Scan for the cell matching the given text and deliver its [X, Y] coordinate at center. 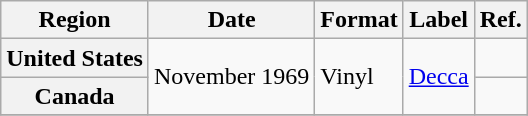
United States [75, 58]
Region [75, 20]
Vinyl [359, 77]
Decca [438, 77]
Label [438, 20]
Canada [75, 96]
Date [231, 20]
November 1969 [231, 77]
Format [359, 20]
Ref. [500, 20]
